Capture the cell that displays the provided text and extract its [x, y] central coordinate. 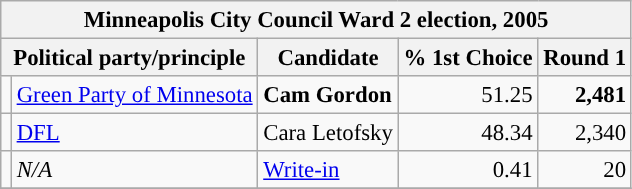
51.25 [468, 95]
2,340 [585, 133]
0.41 [468, 170]
Cam Gordon [328, 95]
Minneapolis City Council Ward 2 election, 2005 [316, 20]
DFL [134, 133]
Green Party of Minnesota [134, 95]
Write-in [328, 170]
Cara Letofsky [328, 133]
Candidate [328, 58]
48.34 [468, 133]
2,481 [585, 95]
20 [585, 170]
Political party/principle [130, 58]
N/A [134, 170]
% 1st Choice [468, 58]
Round 1 [585, 58]
